Scan for the cell matching the given text and deliver its [x, y] coordinate at center. 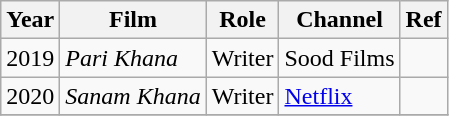
Role [242, 20]
Pari Khana [133, 58]
Year [30, 20]
Film [133, 20]
2019 [30, 58]
Channel [340, 20]
Ref [424, 20]
Sood Films [340, 58]
Sanam Khana [133, 96]
Netflix [340, 96]
2020 [30, 96]
